Return (X, Y) of the center of cell containing provided text 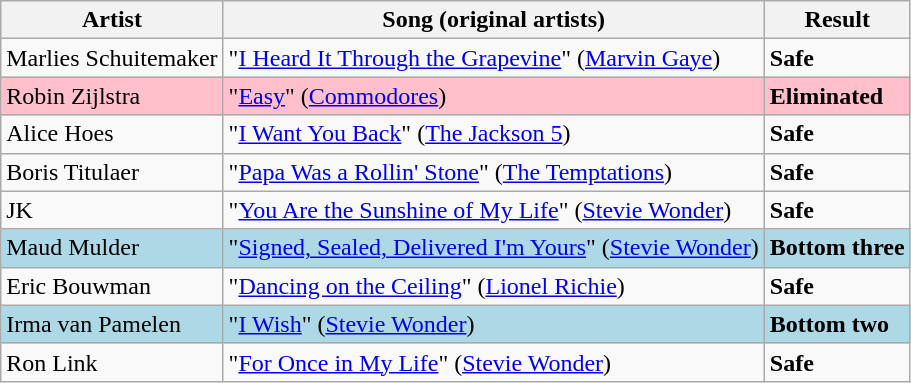
Robin Zijlstra (112, 96)
"I Heard It Through the Grapevine" (Marvin Gaye) (494, 58)
Song (original artists) (494, 20)
Eric Bouwman (112, 286)
Eliminated (837, 96)
Boris Titulaer (112, 172)
"Signed, Sealed, Delivered I'm Yours" (Stevie Wonder) (494, 248)
Maud Mulder (112, 248)
Artist (112, 20)
Bottom two (837, 324)
"Papa Was a Rollin' Stone" (The Temptations) (494, 172)
"For Once in My Life" (Stevie Wonder) (494, 362)
Marlies Schuitemaker (112, 58)
Result (837, 20)
"I Want You Back" (The Jackson 5) (494, 134)
JK (112, 210)
"Dancing on the Ceiling" (Lionel Richie) (494, 286)
Ron Link (112, 362)
"Easy" (Commodores) (494, 96)
Irma van Pamelen (112, 324)
Alice Hoes (112, 134)
"I Wish" (Stevie Wonder) (494, 324)
Bottom three (837, 248)
"You Are the Sunshine of My Life" (Stevie Wonder) (494, 210)
